Provide the (X, Y) coordinate of the cell's center where the given text is located.  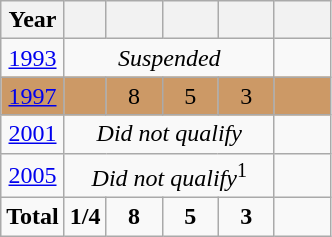
2001 (33, 134)
Did not qualify1 (169, 176)
2005 (33, 176)
1/4 (85, 217)
Year (33, 20)
Did not qualify (169, 134)
1997 (33, 96)
1993 (33, 58)
Suspended (169, 58)
Total (33, 217)
